From the cell containing the given text, extract its center point as (x, y) coordinate. 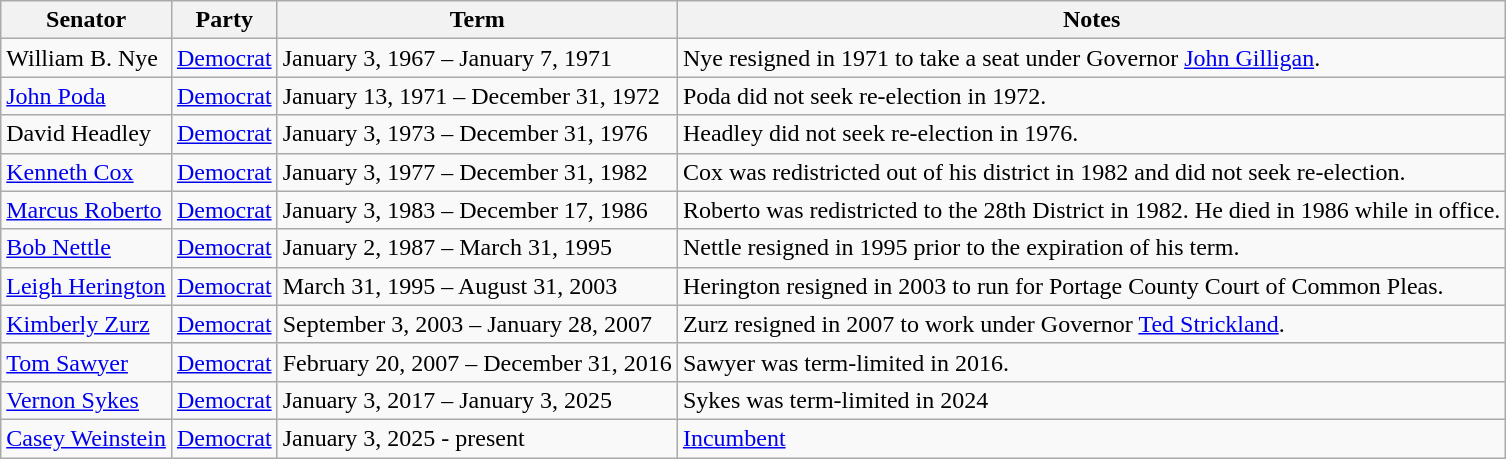
Nye resigned in 1971 to take a seat under Governor John Gilligan. (1091, 58)
January 13, 1971 – December 31, 1972 (477, 96)
Incumbent (1091, 438)
January 3, 1967 – January 7, 1971 (477, 58)
January 3, 1977 – December 31, 1982 (477, 172)
January 3, 1983 – December 17, 1986 (477, 210)
Casey Weinstein (86, 438)
Headley did not seek re-election in 1976. (1091, 134)
September 3, 2003 – January 28, 2007 (477, 324)
David Headley (86, 134)
Notes (1091, 20)
Vernon Sykes (86, 400)
John Poda (86, 96)
Sawyer was term-limited in 2016. (1091, 362)
February 20, 2007 – December 31, 2016 (477, 362)
Roberto was redistricted to the 28th District in 1982. He died in 1986 while in office. (1091, 210)
Zurz resigned in 2007 to work under Governor Ted Strickland. (1091, 324)
Bob Nettle (86, 248)
Leigh Herington (86, 286)
Kimberly Zurz (86, 324)
Tom Sawyer (86, 362)
Senator (86, 20)
Nettle resigned in 1995 prior to the expiration of his term. (1091, 248)
Sykes was term-limited in 2024 (1091, 400)
January 3, 2017 – January 3, 2025 (477, 400)
Marcus Roberto (86, 210)
January 3, 2025 - present (477, 438)
January 3, 1973 – December 31, 1976 (477, 134)
Party (224, 20)
Herington resigned in 2003 to run for Portage County Court of Common Pleas. (1091, 286)
William B. Nye (86, 58)
Poda did not seek re-election in 1972. (1091, 96)
January 2, 1987 – March 31, 1995 (477, 248)
Term (477, 20)
Kenneth Cox (86, 172)
March 31, 1995 – August 31, 2003 (477, 286)
Cox was redistricted out of his district in 1982 and did not seek re-election. (1091, 172)
